Locate the cell with the specified text and output its [X, Y] center coordinate. 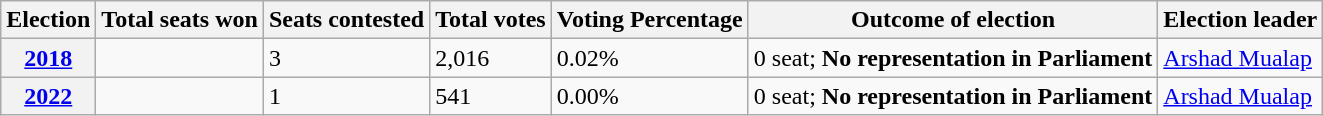
0.00% [650, 96]
Total seats won [180, 20]
Voting Percentage [650, 20]
541 [491, 96]
2,016 [491, 58]
Total votes [491, 20]
Seats contested [346, 20]
Outcome of election [952, 20]
Election leader [1240, 20]
3 [346, 58]
2018 [48, 58]
1 [346, 96]
2022 [48, 96]
Election [48, 20]
0.02% [650, 58]
